Locate the cell with the specified text and output its (X, Y) center coordinate. 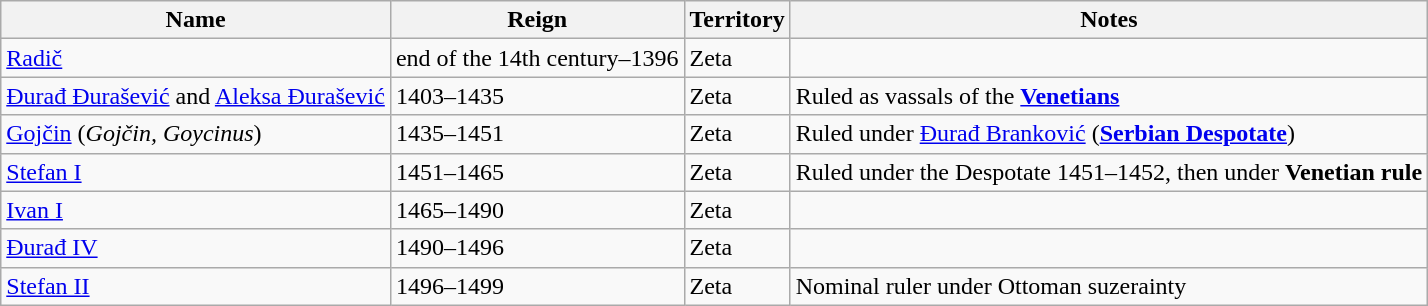
Stefan II (196, 286)
1435–1451 (537, 134)
Territory (737, 20)
1496–1499 (537, 286)
Ivan I (196, 210)
Notes (1108, 20)
Reign (537, 20)
Nominal ruler under Ottoman suzerainty (1108, 286)
end of the 14th century–1396 (537, 58)
Gojčin (Gojčin, Goycinus) (196, 134)
1403–1435 (537, 96)
Ruled under Đurađ Branković (Serbian Despotate) (1108, 134)
1465–1490 (537, 210)
Đurađ Đurašević and Aleksa Đurašević (196, 96)
Ruled under the Despotate 1451–1452, then under Venetian rule (1108, 172)
Stefan I (196, 172)
Đurađ IV (196, 248)
1490–1496 (537, 248)
Ruled as vassals of the Venetians (1108, 96)
Name (196, 20)
Radič (196, 58)
1451–1465 (537, 172)
